Determine the [X, Y] coordinate at the center of the cell enclosing the given text.  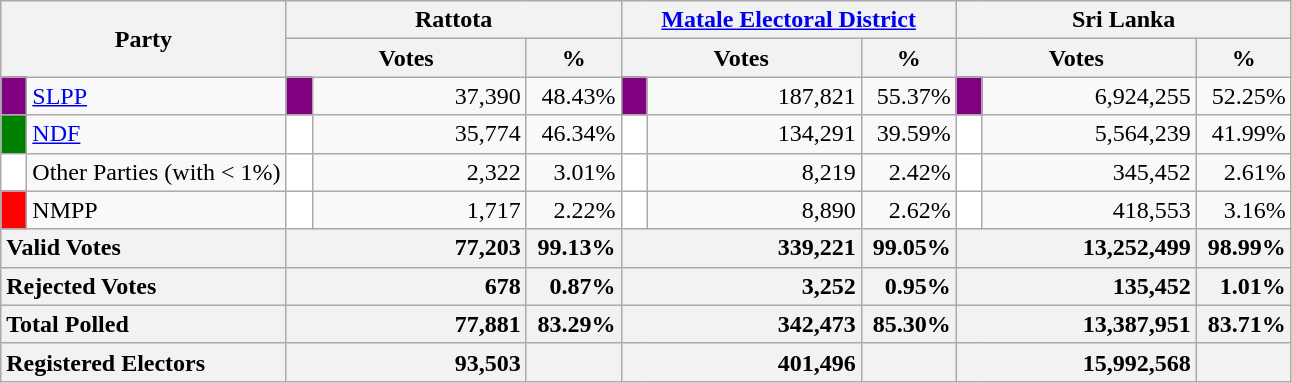
8,890 [754, 210]
Sri Lanka [1124, 20]
98.99% [1244, 248]
342,473 [741, 324]
83.29% [574, 324]
134,291 [754, 134]
3,252 [741, 286]
0.87% [574, 286]
SLPP [156, 96]
41.99% [1244, 134]
345,452 [1089, 172]
3.16% [1244, 210]
135,452 [1076, 286]
85.30% [908, 324]
0.95% [908, 286]
46.34% [574, 134]
13,252,499 [1076, 248]
Other Parties (with < 1%) [156, 172]
15,992,568 [1076, 362]
187,821 [754, 96]
93,503 [406, 362]
NDF [156, 134]
Rejected Votes [144, 286]
39.59% [908, 134]
Valid Votes [144, 248]
6,924,255 [1089, 96]
77,881 [406, 324]
13,387,951 [1076, 324]
2.62% [908, 210]
678 [406, 286]
2.42% [908, 172]
NMPP [156, 210]
2.22% [574, 210]
3.01% [574, 172]
37,390 [419, 96]
55.37% [908, 96]
8,219 [754, 172]
52.25% [1244, 96]
Registered Electors [144, 362]
401,496 [741, 362]
2,322 [419, 172]
Rattota [454, 20]
Party [144, 39]
1,717 [419, 210]
83.71% [1244, 324]
418,553 [1089, 210]
5,564,239 [1089, 134]
339,221 [741, 248]
Matale Electoral District [788, 20]
1.01% [1244, 286]
35,774 [419, 134]
77,203 [406, 248]
48.43% [574, 96]
2.61% [1244, 172]
99.05% [908, 248]
99.13% [574, 248]
Total Polled [144, 324]
